Determine the (x, y) coordinate at the center of the cell enclosing the given text.  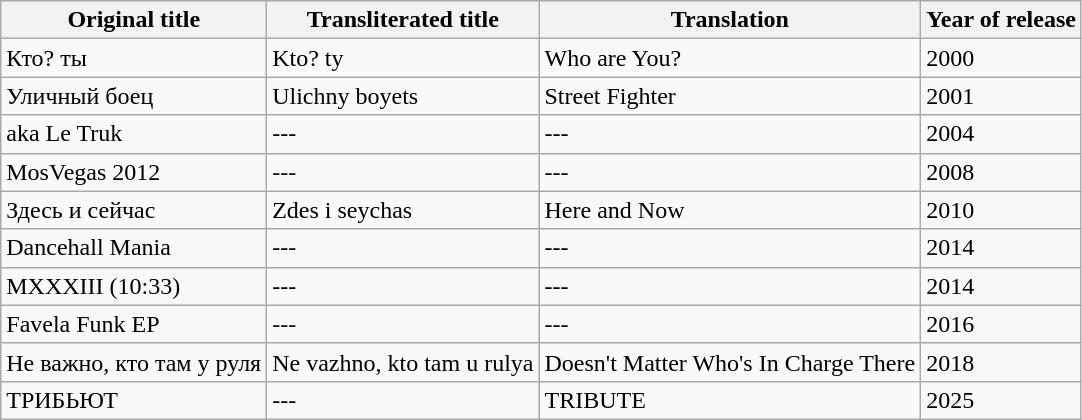
Zdes i seychas (403, 210)
Кто? ты (134, 58)
Street Fighter (730, 96)
Уличный боец (134, 96)
Who are You? (730, 58)
Здесь и сейчас (134, 210)
Transliterated title (403, 20)
MosVegas 2012 (134, 172)
aka Le Truk (134, 134)
2018 (1002, 362)
Original title (134, 20)
2004 (1002, 134)
Ne vazhno, kto tam u rulya (403, 362)
Doesn't Matter Who's In Charge There (730, 362)
2001 (1002, 96)
Year of release (1002, 20)
Dancehall Mania (134, 248)
MXXXIII (10:33) (134, 286)
TRIBUTE (730, 400)
Kto? ty (403, 58)
2008 (1002, 172)
Не важно, кто там у руля (134, 362)
Ulichny boyets (403, 96)
2000 (1002, 58)
Here and Now (730, 210)
ТРИБЬЮТ (134, 400)
Favela Funk EP (134, 324)
2010 (1002, 210)
2025 (1002, 400)
Translation (730, 20)
2016 (1002, 324)
